Find where the given text appears and provide that cell's center as [x, y] coordinate. 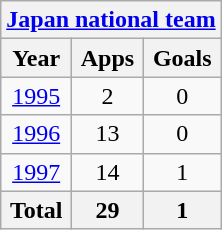
13 [108, 134]
14 [108, 172]
Apps [108, 58]
2 [108, 96]
1997 [36, 172]
Goals [182, 58]
1995 [36, 96]
Japan national team [111, 20]
Total [36, 210]
Year [36, 58]
29 [108, 210]
1996 [36, 134]
